Identify which cell holds the provided text, then report its (x, y) central coordinate. 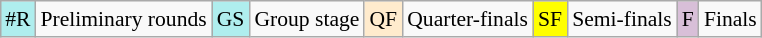
#R (18, 19)
Finals (730, 19)
SF (550, 19)
QF (383, 19)
Semi-finals (622, 19)
F (688, 19)
GS (231, 19)
Group stage (306, 19)
Preliminary rounds (123, 19)
Quarter-finals (468, 19)
